Find where the given text appears and provide that cell's center as (x, y) coordinate. 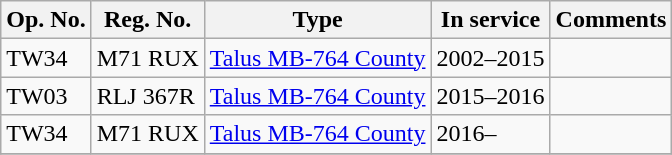
2016– (490, 134)
Comments (611, 20)
RLJ 367R (148, 96)
Type (318, 20)
TW03 (46, 96)
Op. No. (46, 20)
In service (490, 20)
2015–2016 (490, 96)
Reg. No. (148, 20)
2002–2015 (490, 58)
